Detect which cell encompasses the target text, then output its (x, y) center coordinate. 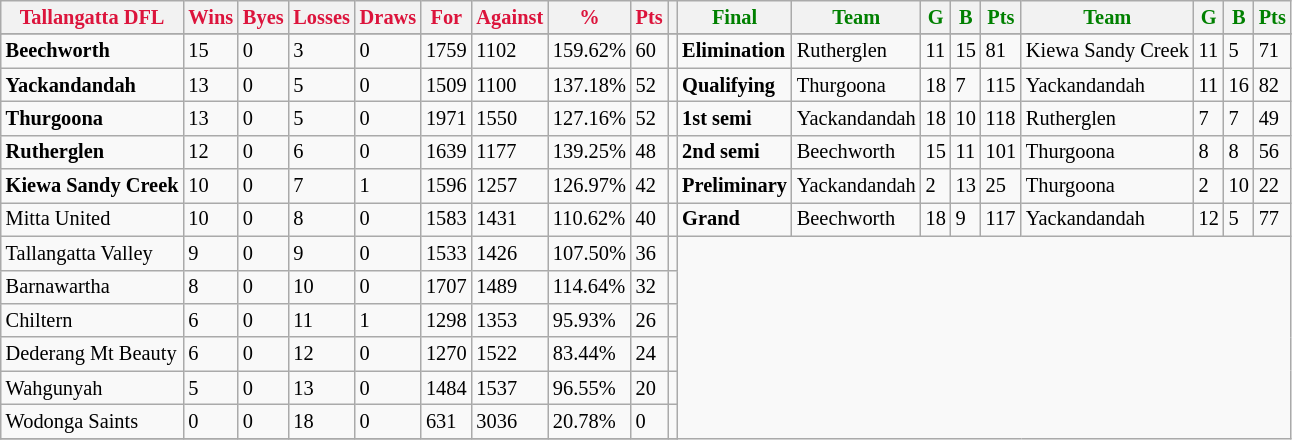
71 (1272, 51)
1707 (446, 287)
40 (650, 219)
631 (446, 421)
Qualifying (734, 85)
1639 (446, 152)
Losses (321, 17)
1353 (510, 320)
1509 (446, 85)
1489 (510, 287)
Wins (210, 17)
Dederang Mt Beauty (92, 354)
1298 (446, 320)
1st semi (734, 118)
1177 (510, 152)
49 (1272, 118)
25 (1001, 186)
1550 (510, 118)
32 (650, 287)
1484 (446, 388)
36 (650, 253)
Elimination (734, 51)
26 (650, 320)
22 (1272, 186)
Against (510, 17)
127.16% (590, 118)
114.64% (590, 287)
Preliminary (734, 186)
Final (734, 17)
Barnawartha (92, 287)
101 (1001, 152)
1583 (446, 219)
Byes (263, 17)
Draws (388, 17)
1270 (446, 354)
83.44% (590, 354)
3 (321, 51)
48 (650, 152)
139.25% (590, 152)
1759 (446, 51)
1537 (510, 388)
Mitta United (92, 219)
110.62% (590, 219)
16 (1239, 85)
1257 (510, 186)
24 (650, 354)
Tallangatta DFL (92, 17)
Wodonga Saints (92, 421)
60 (650, 51)
56 (1272, 152)
117 (1001, 219)
For (446, 17)
2nd semi (734, 152)
20.78% (590, 421)
Chiltern (92, 320)
137.18% (590, 85)
1426 (510, 253)
82 (1272, 85)
96.55% (590, 388)
1533 (446, 253)
159.62% (590, 51)
81 (1001, 51)
1431 (510, 219)
1100 (510, 85)
118 (1001, 118)
77 (1272, 219)
107.50% (590, 253)
1522 (510, 354)
Wahgunyah (92, 388)
1971 (446, 118)
95.93% (590, 320)
1102 (510, 51)
Tallangatta Valley (92, 253)
3036 (510, 421)
1596 (446, 186)
Grand (734, 219)
42 (650, 186)
20 (650, 388)
% (590, 17)
126.97% (590, 186)
115 (1001, 85)
